Detect which cell encompasses the target text, then output its [X, Y] center coordinate. 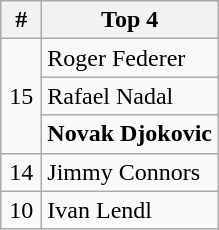
Roger Federer [130, 58]
14 [22, 172]
Ivan Lendl [130, 210]
# [22, 20]
Jimmy Connors [130, 172]
Top 4 [130, 20]
10 [22, 210]
Novak Djokovic [130, 134]
Rafael Nadal [130, 96]
15 [22, 96]
